Return [x, y] of the center of cell containing provided text 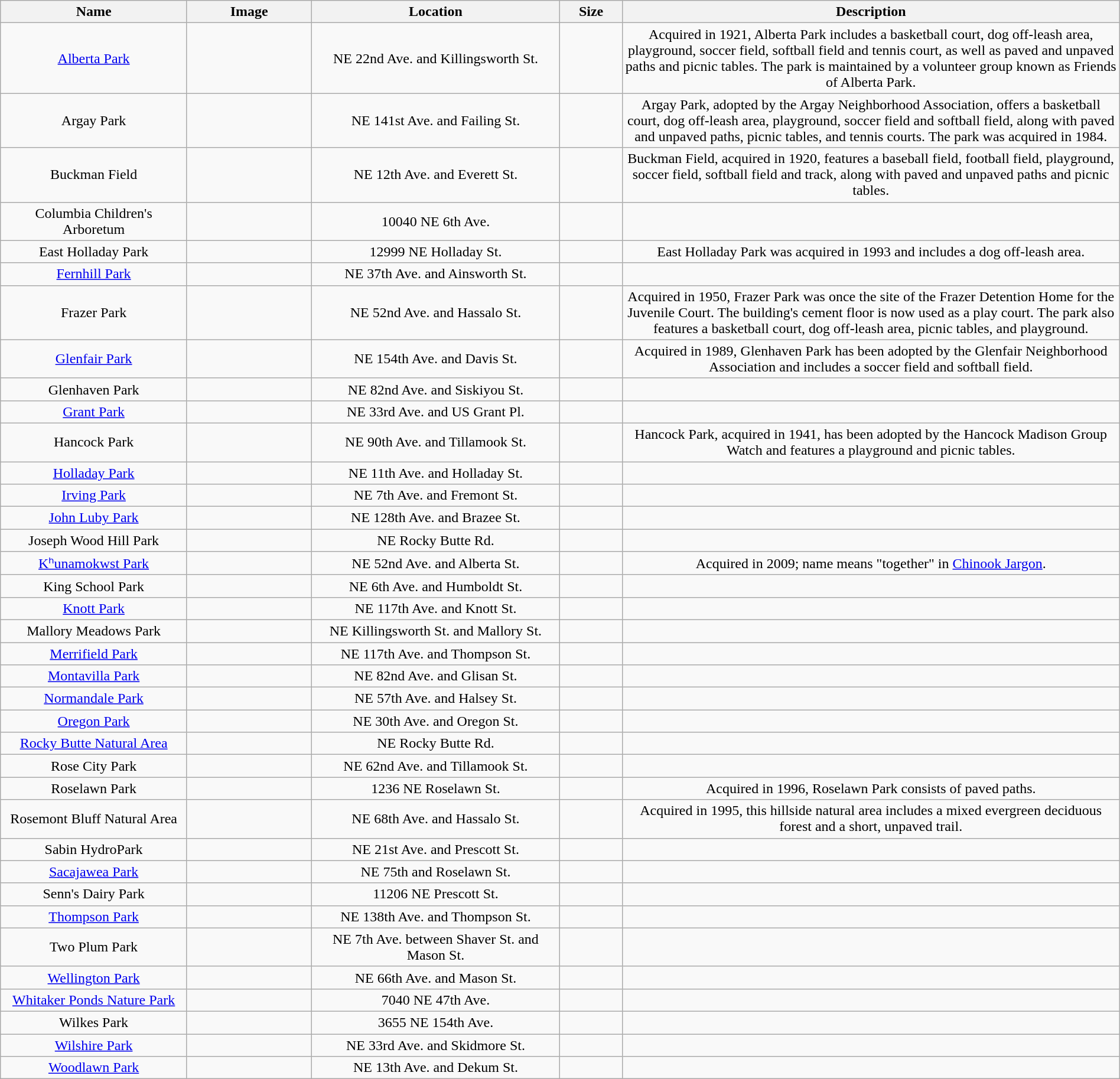
NE 138th Ave. and Thompson St. [436, 917]
Merrifield Park [94, 654]
John Luby Park [94, 518]
NE 141st Ave. and Failing St. [436, 120]
NE 13th Ave. and Dekum St. [436, 1068]
Buckman Field [94, 175]
Name [94, 12]
NE 68th Ave. and Hassalo St. [436, 819]
NE 117th Ave. and Thompson St. [436, 654]
Glenhaven Park [94, 389]
NE 30th Ave. and Oregon St. [436, 721]
NE 11th Ave. and Holladay St. [436, 473]
Rose City Park [94, 766]
Senn's Dairy Park [94, 894]
Glenfair Park [94, 359]
NE 128th Ave. and Brazee St. [436, 518]
Argay Park [94, 120]
East Holladay Park was acquired in 1993 and includes a dog off-leash area. [871, 252]
Woodlawn Park [94, 1068]
Image [249, 12]
NE 6th Ave. and Humboldt St. [436, 586]
NE 12th Ave. and Everett St. [436, 175]
7040 NE 47th Ave. [436, 1000]
NE 82nd Ave. and Glisan St. [436, 676]
Columbia Children's Arboretum [94, 221]
Acquired in 1989, Glenhaven Park has been adopted by the Glenfair Neighborhood Association and includes a soccer field and softball field. [871, 359]
Normandale Park [94, 699]
NE 66th Ave. and Mason St. [436, 977]
Grant Park [94, 412]
Acquired in 1995, this hillside natural area includes a mixed evergreen deciduous forest and a short, unpaved trail. [871, 819]
Kʰunamokwst Park [94, 563]
Rocky Butte Natural Area [94, 744]
NE 75th and Roselawn St. [436, 872]
Roselawn Park [94, 788]
1236 NE Roselawn St. [436, 788]
Wellington Park [94, 977]
NE 7th Ave. and Fremont St. [436, 496]
NE 62nd Ave. and Tillamook St. [436, 766]
Oregon Park [94, 721]
NE 154th Ave. and Davis St. [436, 359]
Alberta Park [94, 58]
Thompson Park [94, 917]
NE 33rd Ave. and US Grant Pl. [436, 412]
NE 117th Ave. and Knott St. [436, 608]
Sabin HydroPark [94, 849]
Hancock Park, acquired in 1941, has been adopted by the Hancock Madison Group Watch and features a playground and picnic tables. [871, 442]
NE 33rd Ave. and Skidmore St. [436, 1045]
Wilkes Park [94, 1022]
10040 NE 6th Ave. [436, 221]
NE 52nd Ave. and Hassalo St. [436, 312]
NE 90th Ave. and Tillamook St. [436, 442]
12999 NE Holladay St. [436, 252]
Acquired in 2009; name means "together" in Chinook Jargon. [871, 563]
Location [436, 12]
Irving Park [94, 496]
3655 NE 154th Ave. [436, 1022]
Frazer Park [94, 312]
Rosemont Bluff Natural Area [94, 819]
Joseph Wood Hill Park [94, 540]
11206 NE Prescott St. [436, 894]
Whitaker Ponds Nature Park [94, 1000]
Hancock Park [94, 442]
Fernhill Park [94, 274]
NE Killingsworth St. and Mallory St. [436, 631]
King School Park [94, 586]
Two Plum Park [94, 947]
Description [871, 12]
NE 7th Ave. between Shaver St. and Mason St. [436, 947]
NE 21st Ave. and Prescott St. [436, 849]
Mallory Meadows Park [94, 631]
NE 57th Ave. and Halsey St. [436, 699]
NE 82nd Ave. and Siskiyou St. [436, 389]
Size [591, 12]
Acquired in 1996, Roselawn Park consists of paved paths. [871, 788]
East Holladay Park [94, 252]
NE 37th Ave. and Ainsworth St. [436, 274]
Knott Park [94, 608]
NE 22nd Ave. and Killingsworth St. [436, 58]
Montavilla Park [94, 676]
Sacajawea Park [94, 872]
Holladay Park [94, 473]
Wilshire Park [94, 1045]
NE 52nd Ave. and Alberta St. [436, 563]
